Output the [X, Y] coordinate of the center of the cell containing the given text.  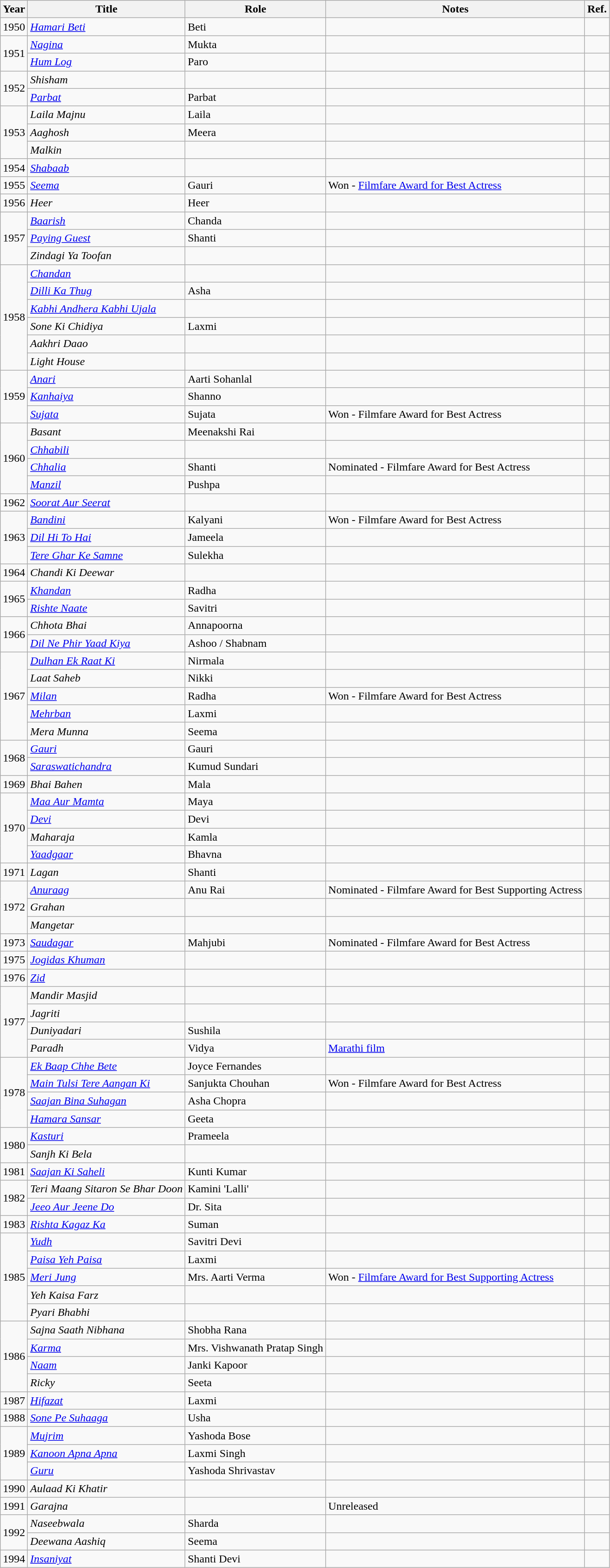
Garajna [106, 1506]
Dil Hi To Hai [106, 538]
Hamari Beti [106, 27]
Nikki [255, 678]
Light House [106, 361]
Nagina [106, 44]
1992 [14, 1532]
Bandini [106, 520]
Notes [455, 9]
Paisa Yeh Paisa [106, 1259]
1950 [14, 27]
1963 [14, 538]
Bhavna [255, 855]
Meenakshi Rai [255, 432]
1959 [14, 397]
Soorat Aur Seerat [106, 502]
Maa Aur Mamta [106, 802]
Nominated - Filmfare Award for Best Supporting Actress [455, 890]
Yaadgaar [106, 855]
Chhota Bhai [106, 626]
Shabaab [106, 167]
Role [255, 9]
Dulhan Ek Raat Ki [106, 661]
Aulaad Ki Khatir [106, 1488]
Mukta [255, 44]
Kabhi Andhera Kabhi Ujala [106, 309]
1964 [14, 573]
1968 [14, 757]
1955 [14, 185]
1988 [14, 1418]
1991 [14, 1506]
Naam [106, 1365]
Sulekha [255, 555]
Yashoda Bose [255, 1436]
1972 [14, 907]
Kamini 'Lalli' [255, 1189]
Won - Filmfare Award for Best Supporting Actress [455, 1277]
Kalyani [255, 520]
Marathi film [455, 1048]
Duniyadari [106, 1030]
Beti [255, 27]
Mahjubi [255, 942]
Savitri Devi [255, 1242]
1954 [14, 167]
Laila Majnu [106, 115]
Saudagar [106, 942]
Chandan [106, 273]
1985 [14, 1277]
Malkin [106, 150]
1967 [14, 696]
Asha Chopra [255, 1101]
Suman [255, 1224]
Khandan [106, 590]
Prameela [255, 1136]
Aakhri Daao [106, 344]
Aarti Sohanlal [255, 379]
Pyari Bhabhi [106, 1312]
Mehrban [106, 713]
1965 [14, 599]
Rishte Naate [106, 608]
Jeeo Aur Jeene Do [106, 1207]
Guru [106, 1471]
Mera Munna [106, 731]
Saraswatichandra [106, 766]
Mandir Masjid [106, 995]
Manzil [106, 484]
Milan [106, 696]
Savitri [255, 608]
Sone Ki Chidiya [106, 326]
1975 [14, 960]
Usha [255, 1418]
Sanjukta Chouhan [255, 1084]
1966 [14, 634]
Chandi Ki Deewar [106, 573]
Geeta [255, 1119]
Dilli Ka Thug [106, 291]
Pushpa [255, 484]
Janki Kapoor [255, 1365]
Naseebwala [106, 1524]
Mangetar [106, 925]
Kumud Sundari [255, 766]
Shanno [255, 397]
Anari [106, 379]
1986 [14, 1356]
1952 [14, 88]
1990 [14, 1488]
Chhalia [106, 467]
Bhai Bahen [106, 784]
Annapoorna [255, 626]
1987 [14, 1401]
1994 [14, 1559]
Deewana Aashiq [106, 1541]
1971 [14, 872]
Paradh [106, 1048]
Kasturi [106, 1136]
1976 [14, 978]
Dil Ne Phir Yaad Kiya [106, 643]
Asha [255, 291]
Paying Guest [106, 238]
1982 [14, 1198]
Shanti Devi [255, 1559]
1981 [14, 1171]
Laxmi Singh [255, 1453]
1978 [14, 1092]
Main Tulsi Tere Aangan Ki [106, 1084]
Meera [255, 132]
Laila [255, 115]
Aaghosh [106, 132]
Tere Ghar Ke Samne [106, 555]
1973 [14, 942]
Ref. [597, 9]
Baarish [106, 221]
Chanda [255, 221]
1980 [14, 1145]
Paro [255, 62]
Kamla [255, 837]
Zindagi Ya Toofan [106, 256]
Hamara Sansar [106, 1119]
Title [106, 9]
Sanjh Ki Bela [106, 1154]
Shobha Rana [255, 1330]
Saajan Bina Suhagan [106, 1101]
Ek Baap Chhe Bete [106, 1066]
Yudh [106, 1242]
Teri Maang Sitaron Se Bhar Doon [106, 1189]
Maharaja [106, 837]
Anu Rai [255, 890]
Kanoon Apna Apna [106, 1453]
Karma [106, 1348]
Kunti Kumar [255, 1171]
Ashoo / Shabnam [255, 643]
Yashoda Shrivastav [255, 1471]
Joyce Fernandes [255, 1066]
Sharda [255, 1524]
1983 [14, 1224]
Mrs. Aarti Verma [255, 1277]
1989 [14, 1453]
Hifazat [106, 1401]
Year [14, 9]
Grahan [106, 907]
1960 [14, 458]
Nirmala [255, 661]
Laat Saheb [106, 678]
1951 [14, 53]
Unreleased [455, 1506]
Lagan [106, 872]
Kanhaiya [106, 397]
Insaniyat [106, 1559]
1958 [14, 317]
Dr. Sita [255, 1207]
Yeh Kaisa Farz [106, 1295]
1969 [14, 784]
1956 [14, 203]
Shisham [106, 80]
1977 [14, 1022]
Sone Pe Suhaaga [106, 1418]
Mrs. Vishwanath Pratap Singh [255, 1348]
1962 [14, 502]
Meri Jung [106, 1277]
Hum Log [106, 62]
Zid [106, 978]
Anuraag [106, 890]
Sushila [255, 1030]
Vidya [255, 1048]
Chhabili [106, 449]
Jagriti [106, 1013]
Mujrim [106, 1436]
Rishta Kagaz Ka [106, 1224]
Saajan Ki Saheli [106, 1171]
Seeta [255, 1383]
1970 [14, 828]
Basant [106, 432]
Sajna Saath Nibhana [106, 1330]
Mala [255, 784]
Jogidas Khuman [106, 960]
1953 [14, 132]
1957 [14, 238]
Jameela [255, 538]
Ricky [106, 1383]
Maya [255, 802]
